Return (x, y) of the center of cell containing provided text 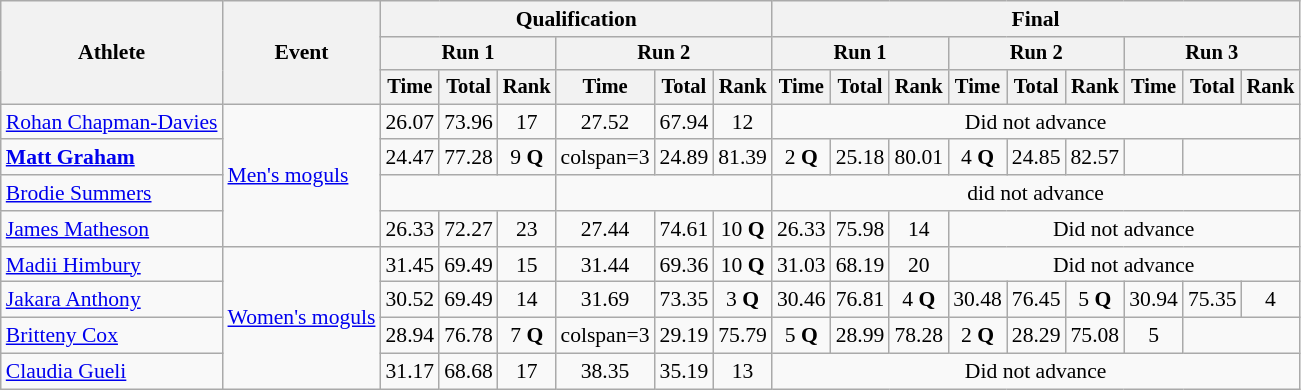
31.69 (604, 300)
Athlete (112, 52)
24.89 (684, 158)
5 (1154, 336)
31.17 (410, 372)
30.52 (410, 300)
did not advance (1036, 193)
3 Q (742, 300)
Brodie Summers (112, 193)
Madii Himbury (112, 265)
27.52 (604, 122)
Event (301, 52)
75.98 (860, 229)
38.35 (604, 372)
31.44 (604, 265)
30.46 (802, 300)
74.61 (684, 229)
23 (527, 229)
28.29 (1036, 336)
75.35 (1212, 300)
35.19 (684, 372)
81.39 (742, 158)
24.85 (1036, 158)
28.99 (860, 336)
69.36 (684, 265)
31.45 (410, 265)
Qualification (576, 19)
Final (1036, 19)
68.19 (860, 265)
Jakara Anthony (112, 300)
80.01 (918, 158)
Britteny Cox (112, 336)
76.78 (468, 336)
Women's moguls (301, 318)
24.47 (410, 158)
73.35 (684, 300)
75.08 (1096, 336)
Rohan Chapman-Davies (112, 122)
77.28 (468, 158)
67.94 (684, 122)
25.18 (860, 158)
26.07 (410, 122)
76.81 (860, 300)
30.94 (1154, 300)
76.45 (1036, 300)
7 Q (527, 336)
13 (742, 372)
9 Q (527, 158)
Matt Graham (112, 158)
75.79 (742, 336)
78.28 (918, 336)
27.44 (604, 229)
30.48 (978, 300)
68.68 (468, 372)
Run 3 (1212, 54)
20 (918, 265)
15 (527, 265)
12 (742, 122)
72.27 (468, 229)
82.57 (1096, 158)
28.94 (410, 336)
Claudia Gueli (112, 372)
31.03 (802, 265)
73.96 (468, 122)
29.19 (684, 336)
Men's moguls (301, 175)
4 (1271, 300)
James Matheson (112, 229)
